For the text-containing cell, return its midpoint in (X, Y) coordinate format. 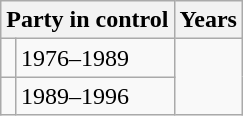
Party in control (88, 20)
1976–1989 (94, 58)
1989–1996 (94, 96)
Years (208, 20)
